Scan for the cell matching the given text and deliver its (X, Y) coordinate at center. 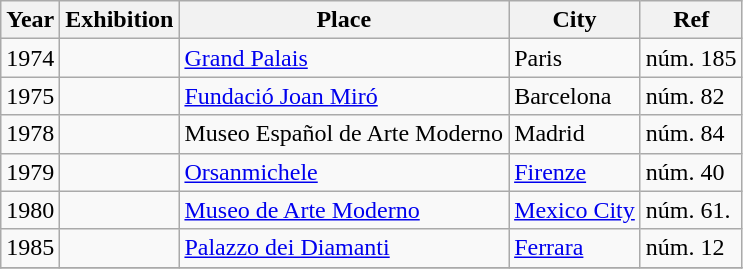
núm. 82 (691, 96)
1975 (30, 96)
Madrid (575, 134)
Year (30, 20)
Paris (575, 58)
núm. 12 (691, 248)
Museo Español de Arte Moderno (344, 134)
Firenze (575, 172)
1974 (30, 58)
Orsanmichele (344, 172)
Fundació Joan Miró (344, 96)
Ref (691, 20)
Exhibition (120, 20)
1980 (30, 210)
City (575, 20)
Barcelona (575, 96)
Palazzo dei Diamanti (344, 248)
Ferrara (575, 248)
Place (344, 20)
núm. 185 (691, 58)
núm. 40 (691, 172)
1979 (30, 172)
1978 (30, 134)
Grand Palais (344, 58)
núm. 84 (691, 134)
Mexico City (575, 210)
1985 (30, 248)
Museo de Arte Moderno (344, 210)
núm. 61. (691, 210)
